Identify which cell holds the provided text, then report its [x, y] central coordinate. 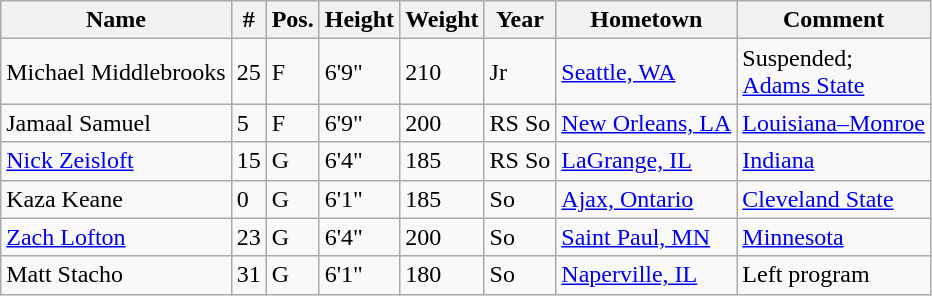
Left program [834, 275]
15 [248, 161]
New Orleans, LA [646, 123]
Jamaal Samuel [116, 123]
Indiana [834, 161]
Suspended;Adams State [834, 72]
23 [248, 237]
Hometown [646, 20]
Naperville, IL [646, 275]
Comment [834, 20]
Saint Paul, MN [646, 237]
5 [248, 123]
31 [248, 275]
Matt Stacho [116, 275]
0 [248, 199]
Kaza Keane [116, 199]
Weight [442, 20]
180 [442, 275]
# [248, 20]
Year [520, 20]
Minnesota [834, 237]
210 [442, 72]
Ajax, Ontario [646, 199]
Cleveland State [834, 199]
Name [116, 20]
Jr [520, 72]
25 [248, 72]
Nick Zeisloft [116, 161]
Pos. [292, 20]
Zach Lofton [116, 237]
LaGrange, IL [646, 161]
Height [359, 20]
Michael Middlebrooks [116, 72]
Seattle, WA [646, 72]
Louisiana–Monroe [834, 123]
